For the text-containing cell, return its midpoint in (x, y) coordinate format. 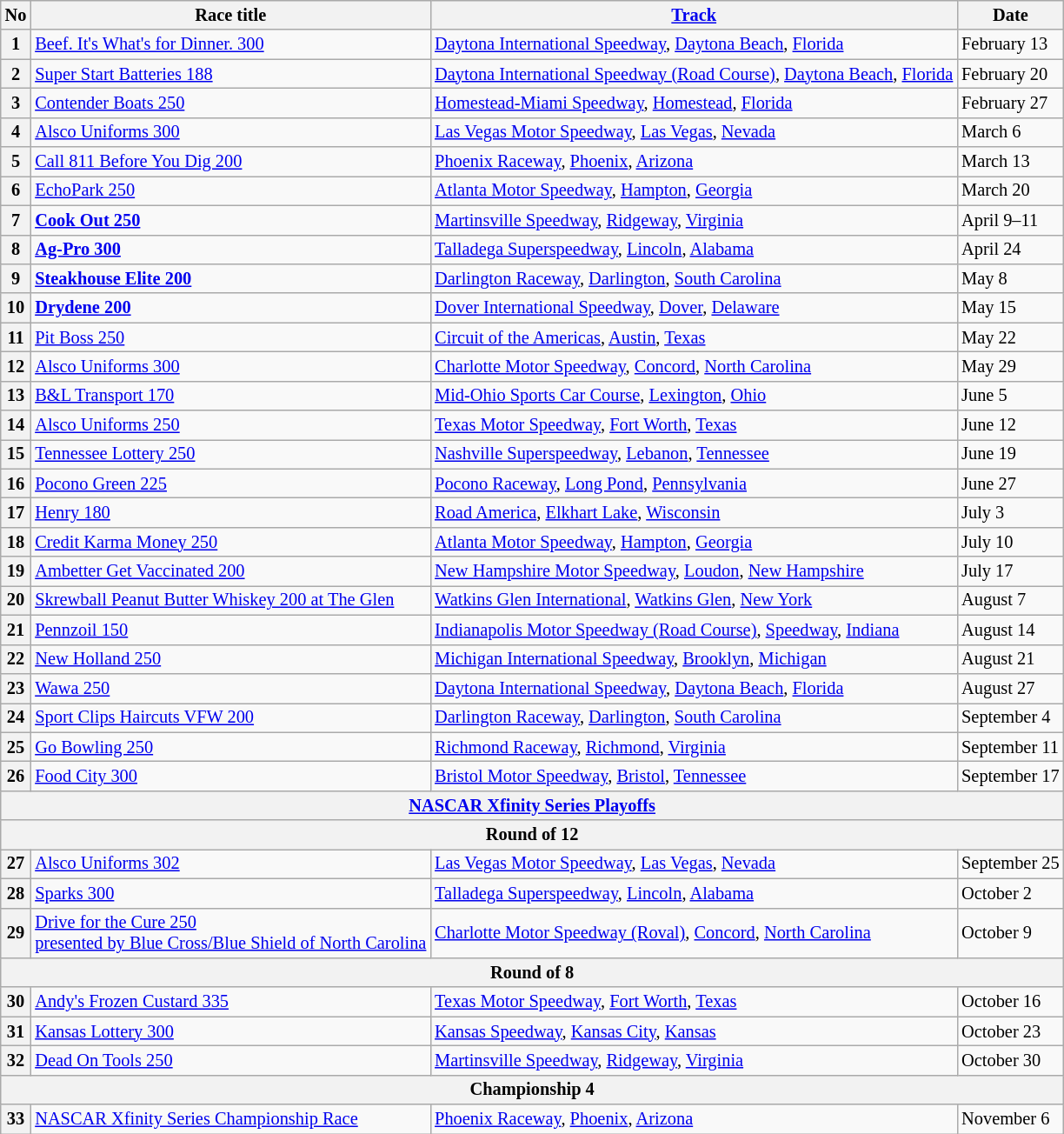
Dead On Tools 250 (230, 1060)
New Holland 250 (230, 659)
Dover International Speedway, Dover, Delaware (694, 308)
August 27 (1010, 688)
NASCAR Xfinity Series Playoffs (532, 805)
Drive for the Cure 250presented by Blue Cross/Blue Shield of North Carolina (230, 933)
April 24 (1010, 250)
September 4 (1010, 717)
21 (16, 630)
September 25 (1010, 864)
18 (16, 542)
February 20 (1010, 74)
20 (16, 600)
May 15 (1010, 308)
Circuit of the Americas, Austin, Texas (694, 337)
22 (16, 659)
B&L Transport 170 (230, 396)
February 13 (1010, 44)
March 13 (1010, 162)
Ag-Pro 300 (230, 250)
Drydene 200 (230, 308)
9 (16, 278)
June 5 (1010, 396)
NASCAR Xfinity Series Championship Race (230, 1119)
Ambetter Get Vaccinated 200 (230, 571)
Sport Clips Haircuts VFW 200 (230, 717)
11 (16, 337)
New Hampshire Motor Speedway, Loudon, New Hampshire (694, 571)
March 20 (1010, 190)
12 (16, 366)
Daytona International Speedway (Road Course), Daytona Beach, Florida (694, 74)
5 (16, 162)
3 (16, 103)
EchoPark 250 (230, 190)
Credit Karma Money 250 (230, 542)
19 (16, 571)
August 7 (1010, 600)
Tennessee Lottery 250 (230, 454)
Food City 300 (230, 776)
27 (16, 864)
Nashville Superspeedway, Lebanon, Tennessee (694, 454)
July 17 (1010, 571)
September 11 (1010, 747)
September 17 (1010, 776)
April 9–11 (1010, 220)
May 8 (1010, 278)
February 27 (1010, 103)
October 2 (1010, 893)
29 (16, 933)
Round of 12 (532, 835)
Round of 8 (532, 972)
31 (16, 1031)
Andy's Frozen Custard 335 (230, 1002)
No (16, 15)
Kansas Speedway, Kansas City, Kansas (694, 1031)
15 (16, 454)
Michigan International Speedway, Brooklyn, Michigan (694, 659)
4 (16, 132)
33 (16, 1119)
Championship 4 (532, 1090)
10 (16, 308)
Super Start Batteries 188 (230, 74)
28 (16, 893)
Bristol Motor Speedway, Bristol, Tennessee (694, 776)
June 27 (1010, 484)
Go Bowling 250 (230, 747)
16 (16, 484)
November 6 (1010, 1119)
23 (16, 688)
30 (16, 1002)
Mid-Ohio Sports Car Course, Lexington, Ohio (694, 396)
Charlotte Motor Speedway, Concord, North Carolina (694, 366)
June 12 (1010, 425)
Beef. It's What's for Dinner. 300 (230, 44)
Indianapolis Motor Speedway (Road Course), Speedway, Indiana (694, 630)
Cook Out 250 (230, 220)
Wawa 250 (230, 688)
Pit Boss 250 (230, 337)
Skrewball Peanut Butter Whiskey 200 at The Glen (230, 600)
2 (16, 74)
Henry 180 (230, 512)
October 9 (1010, 933)
October 30 (1010, 1060)
25 (16, 747)
May 29 (1010, 366)
March 6 (1010, 132)
Pennzoil 150 (230, 630)
26 (16, 776)
Pocono Green 225 (230, 484)
24 (16, 717)
October 16 (1010, 1002)
14 (16, 425)
8 (16, 250)
Sparks 300 (230, 893)
Richmond Raceway, Richmond, Virginia (694, 747)
Kansas Lottery 300 (230, 1031)
Race title (230, 15)
Date (1010, 15)
August 14 (1010, 630)
August 21 (1010, 659)
July 3 (1010, 512)
May 22 (1010, 337)
6 (16, 190)
Watkins Glen International, Watkins Glen, New York (694, 600)
7 (16, 220)
Homestead-Miami Speedway, Homestead, Florida (694, 103)
32 (16, 1060)
Steakhouse Elite 200 (230, 278)
June 19 (1010, 454)
Contender Boats 250 (230, 103)
Track (694, 15)
July 10 (1010, 542)
October 23 (1010, 1031)
Alsco Uniforms 250 (230, 425)
1 (16, 44)
Pocono Raceway, Long Pond, Pennsylvania (694, 484)
Call 811 Before You Dig 200 (230, 162)
Alsco Uniforms 302 (230, 864)
13 (16, 396)
17 (16, 512)
Road America, Elkhart Lake, Wisconsin (694, 512)
Charlotte Motor Speedway (Roval), Concord, North Carolina (694, 933)
